Capture the cell that displays the provided text and extract its [x, y] central coordinate. 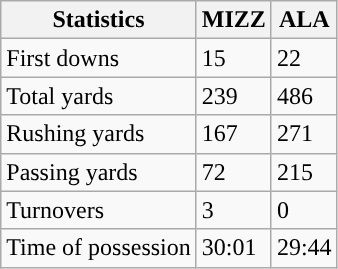
239 [234, 96]
29:44 [304, 248]
Rushing yards [99, 134]
MIZZ [234, 20]
167 [234, 134]
3 [234, 210]
72 [234, 172]
Statistics [99, 20]
0 [304, 210]
30:01 [234, 248]
15 [234, 58]
Passing yards [99, 172]
Total yards [99, 96]
First downs [99, 58]
ALA [304, 20]
215 [304, 172]
22 [304, 58]
Turnovers [99, 210]
271 [304, 134]
Time of possession [99, 248]
486 [304, 96]
